Identify which cell holds the provided text, then report its [X, Y] central coordinate. 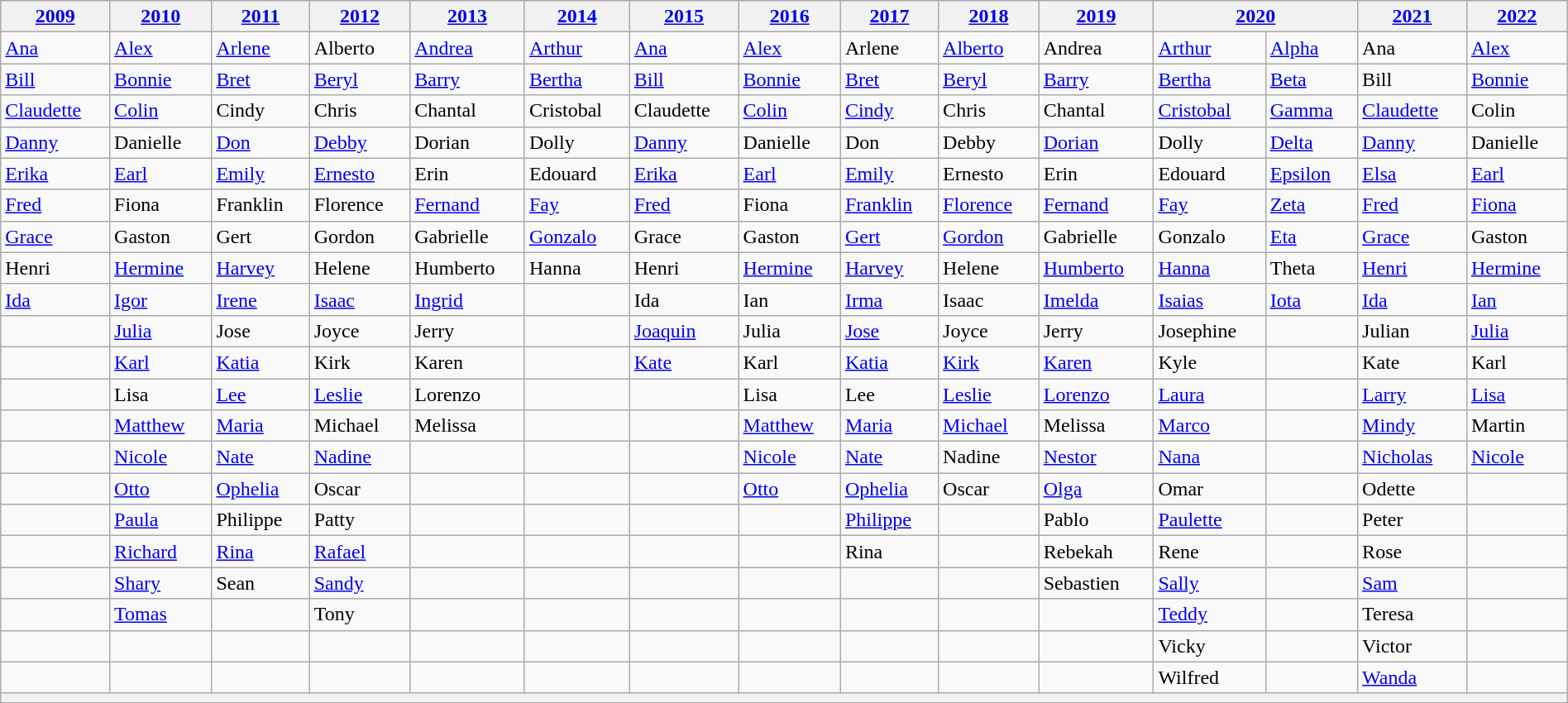
Nana [1209, 457]
Irma [889, 299]
Josephine [1209, 331]
2019 [1097, 17]
Martin [1517, 426]
2016 [789, 17]
Sean [261, 583]
Victor [1413, 646]
Tomas [160, 615]
Rafael [360, 552]
2009 [55, 17]
Delta [1312, 142]
Imelda [1097, 299]
Irene [261, 299]
2015 [684, 17]
Nicholas [1413, 457]
Teddy [1209, 615]
Teresa [1413, 615]
2020 [1255, 17]
Pablo [1097, 520]
Beta [1312, 79]
2021 [1413, 17]
Kyle [1209, 362]
2018 [989, 17]
Eta [1312, 237]
Richard [160, 552]
Theta [1312, 268]
Peter [1413, 520]
Marco [1209, 426]
Omar [1209, 489]
Olga [1097, 489]
Ingrid [468, 299]
Gamma [1312, 111]
Rene [1209, 552]
Laura [1209, 395]
Patty [360, 520]
Vicky [1209, 646]
Joaquin [684, 331]
Wanda [1413, 677]
Rose [1413, 552]
Sam [1413, 583]
Zeta [1312, 205]
2017 [889, 17]
Isaias [1209, 299]
2014 [577, 17]
Igor [160, 299]
Mindy [1413, 426]
Shary [160, 583]
Iota [1312, 299]
Larry [1413, 395]
2011 [261, 17]
Alpha [1312, 48]
2013 [468, 17]
Wilfred [1209, 677]
Nestor [1097, 457]
Paulette [1209, 520]
Sandy [360, 583]
2010 [160, 17]
Julian [1413, 331]
Paula [160, 520]
2012 [360, 17]
Elsa [1413, 174]
Sebastien [1097, 583]
Epsilon [1312, 174]
Tony [360, 615]
Sally [1209, 583]
Rebekah [1097, 552]
2022 [1517, 17]
Odette [1413, 489]
